Locate the cell with the specified text and output its [x, y] center coordinate. 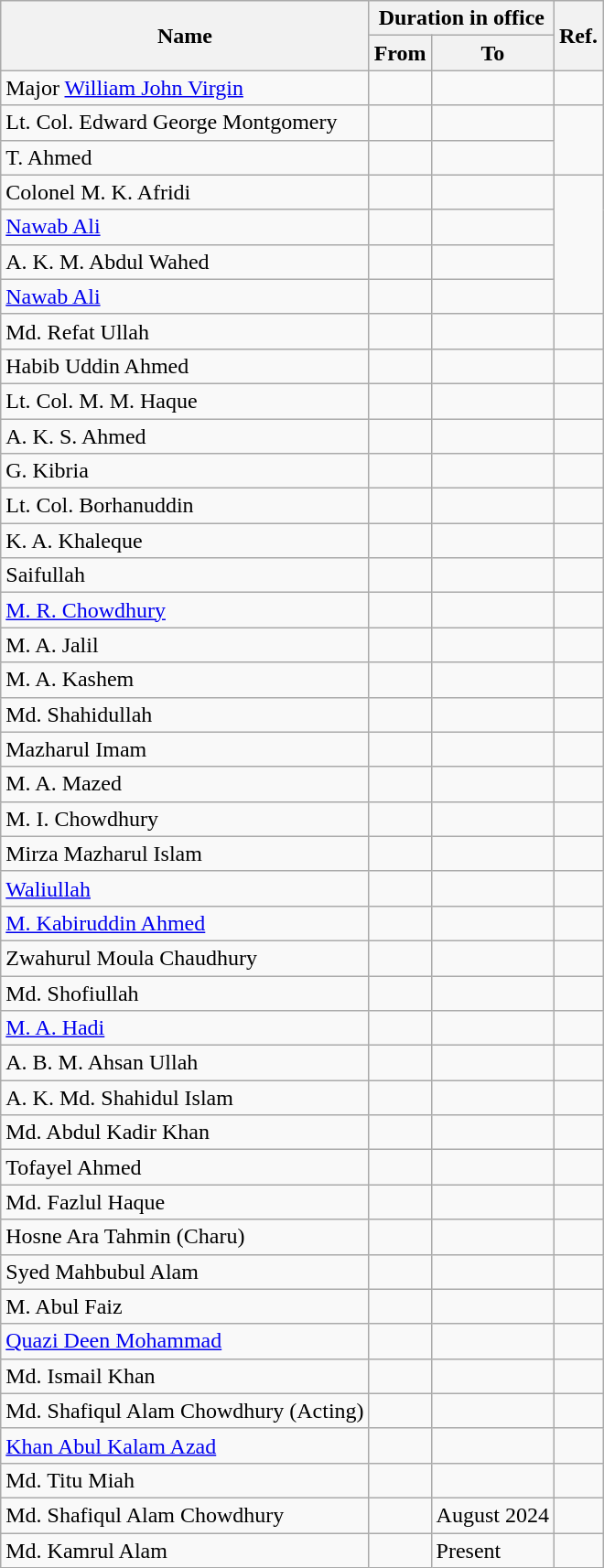
Present [492, 1551]
Tofayel Ahmed [185, 1167]
August 2024 [492, 1515]
Md. Titu Miah [185, 1480]
Hosne Ara Tahmin (Charu) [185, 1237]
Major William John Virgin [185, 88]
Colonel M. K. Afridi [185, 192]
Md. Kamrul Alam [185, 1551]
Lt. Col. Borhanuddin [185, 506]
M. I. Chowdhury [185, 819]
Md. Shafiqul Alam Chowdhury [185, 1515]
Name [185, 36]
Waliullah [185, 888]
A. K. S. Ahmed [185, 436]
M. Abul Faiz [185, 1306]
Syed Mahbubul Alam [185, 1272]
Duration in office [461, 18]
Mirza Mazharul Islam [185, 854]
From [400, 53]
M. A. Mazed [185, 784]
M. A. Jalil [185, 645]
Lt. Col. Edward George Montgomery [185, 123]
Md. Shofiullah [185, 993]
Ref. [578, 36]
M. R. Chowdhury [185, 610]
A. K. Md. Shahidul Islam [185, 1098]
K. A. Khaleque [185, 541]
Quazi Deen Mohammad [185, 1341]
Md. Ismail Khan [185, 1376]
Khan Abul Kalam Azad [185, 1445]
Md. Shahidullah [185, 714]
M. A. Hadi [185, 1028]
Mazharul Imam [185, 749]
Lt. Col. M. M. Haque [185, 401]
A. B. M. Ahsan Ullah [185, 1063]
To [492, 53]
A. K. M. Abdul Wahed [185, 262]
Md. Refat Ullah [185, 331]
Md. Abdul Kadir Khan [185, 1133]
Habib Uddin Ahmed [185, 366]
M. Kabiruddin Ahmed [185, 923]
T. Ahmed [185, 157]
Zwahurul Moula Chaudhury [185, 958]
Md. Fazlul Haque [185, 1202]
G. Kibria [185, 471]
Md. Shafiqul Alam Chowdhury (Acting) [185, 1411]
M. A. Kashem [185, 680]
Saifullah [185, 575]
